Output the (x, y) coordinate of the center of the cell containing the given text.  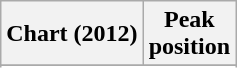
Chart (2012) (72, 34)
Peakposition (189, 34)
